Return [X, Y] of the center of cell containing provided text 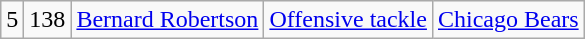
Offensive tackle [348, 20]
Chicago Bears [508, 20]
138 [48, 20]
Bernard Robertson [168, 20]
5 [12, 20]
